Extract the [X, Y] coordinate from the center of the cell holding the provided text.  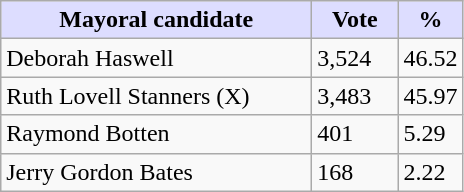
5.29 [430, 134]
3,524 [355, 58]
3,483 [355, 96]
Jerry Gordon Bates [156, 172]
Mayoral candidate [156, 20]
46.52 [430, 58]
Ruth Lovell Stanners (X) [156, 96]
401 [355, 134]
Vote [355, 20]
45.97 [430, 96]
168 [355, 172]
2.22 [430, 172]
Deborah Haswell [156, 58]
Raymond Botten [156, 134]
% [430, 20]
